Return (x, y) of the center of cell containing provided text 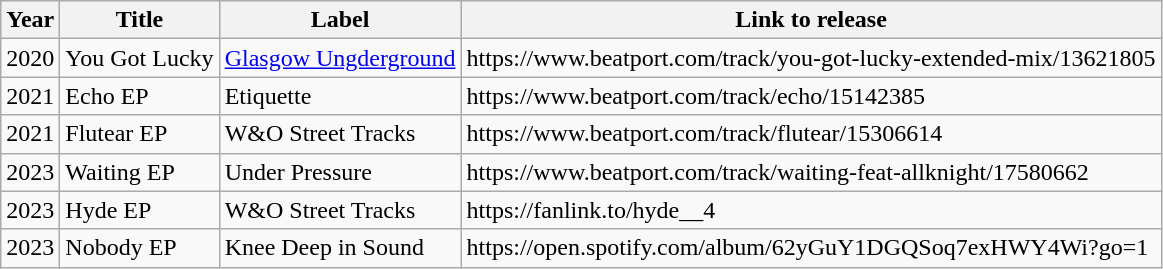
Nobody EP (140, 248)
2020 (30, 58)
Under Pressure (340, 172)
Flutear EP (140, 134)
https://www.beatport.com/track/flutear/15306614 (811, 134)
https://www.beatport.com/track/waiting-feat-allknight/17580662 (811, 172)
You Got Lucky (140, 58)
Knee Deep in Sound (340, 248)
https://www.beatport.com/track/echo/15142385 (811, 96)
Echo EP (140, 96)
https://open.spotify.com/album/62yGuY1DGQSoq7exHWY4Wi?go=1 (811, 248)
https://fanlink.to/hyde__4 (811, 210)
Etiquette (340, 96)
Label (340, 20)
Title (140, 20)
Waiting EP (140, 172)
https://www.beatport.com/track/you-got-lucky-extended-mix/13621805 (811, 58)
Glasgow Ungderground (340, 58)
Link to release (811, 20)
Hyde EP (140, 210)
Year (30, 20)
